Extract the (x, y) coordinate from the center of the cell holding the provided text.  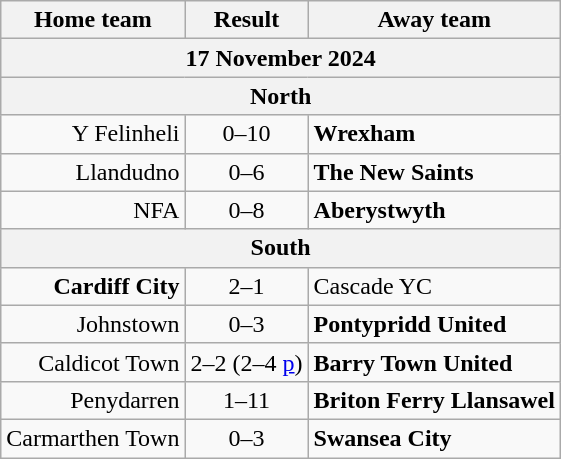
Away team (434, 20)
2–2 (2–4 p) (246, 362)
Wrexham (434, 134)
0–6 (246, 172)
Caldicot Town (93, 362)
Briton Ferry Llansawel (434, 400)
South (281, 248)
Cardiff City (93, 286)
Home team (93, 20)
Pontypridd United (434, 324)
The New Saints (434, 172)
Swansea City (434, 438)
2–1 (246, 286)
Penydarren (93, 400)
Y Felinheli (93, 134)
Carmarthen Town (93, 438)
0–10 (246, 134)
1–11 (246, 400)
NFA (93, 210)
Barry Town United (434, 362)
Johnstown (93, 324)
0–8 (246, 210)
Aberystwyth (434, 210)
Cascade YC (434, 286)
North (281, 96)
Llandudno (93, 172)
17 November 2024 (281, 58)
Result (246, 20)
